Identify which cell holds the provided text, then report its (x, y) central coordinate. 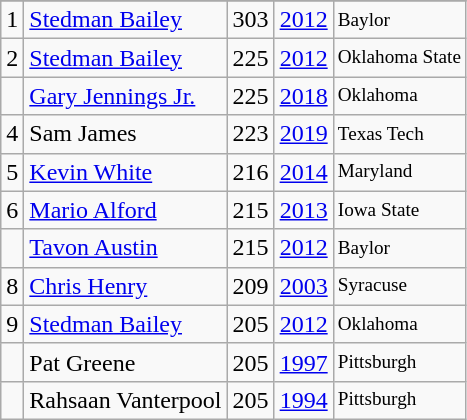
2 (12, 58)
Pat Greene (126, 362)
2018 (304, 96)
Texas Tech (399, 134)
2013 (304, 210)
2019 (304, 134)
216 (250, 172)
9 (12, 324)
Oklahoma State (399, 58)
1997 (304, 362)
Iowa State (399, 210)
2014 (304, 172)
4 (12, 134)
5 (12, 172)
303 (250, 20)
223 (250, 134)
2003 (304, 286)
Chris Henry (126, 286)
Rahsaan Vanterpool (126, 400)
Sam James (126, 134)
Tavon Austin (126, 248)
Maryland (399, 172)
Kevin White (126, 172)
1994 (304, 400)
209 (250, 286)
8 (12, 286)
Mario Alford (126, 210)
6 (12, 210)
Gary Jennings Jr. (126, 96)
Syracuse (399, 286)
1 (12, 20)
